Pinpoint the cell where the given text exists, returning its [x, y] midpoint coordinate. 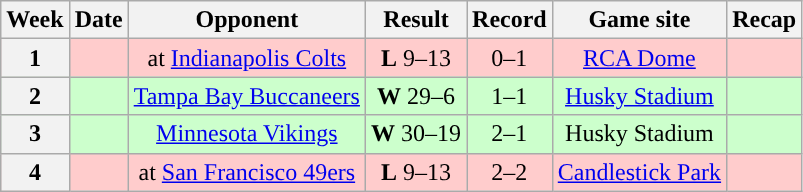
Opponent [246, 20]
at San Francisco 49ers [246, 172]
0–1 [510, 58]
Record [510, 20]
Result [416, 20]
RCA Dome [639, 58]
2–1 [510, 134]
4 [35, 172]
2–2 [510, 172]
Minnesota Vikings [246, 134]
Recap [764, 20]
1 [35, 58]
W 29–6 [416, 96]
at Indianapolis Colts [246, 58]
Candlestick Park [639, 172]
Week [35, 20]
Tampa Bay Buccaneers [246, 96]
2 [35, 96]
Game site [639, 20]
3 [35, 134]
1–1 [510, 96]
W 30–19 [416, 134]
Date [98, 20]
